For the text-containing cell, return its midpoint in [X, Y] coordinate format. 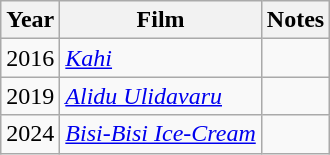
Alidu Ulidavaru [160, 96]
Film [160, 20]
Bisi-Bisi Ice-Cream [160, 134]
Kahi [160, 58]
2016 [30, 58]
2019 [30, 96]
Notes [295, 20]
Year [30, 20]
2024 [30, 134]
